Identify which cell holds the provided text, then report its (x, y) central coordinate. 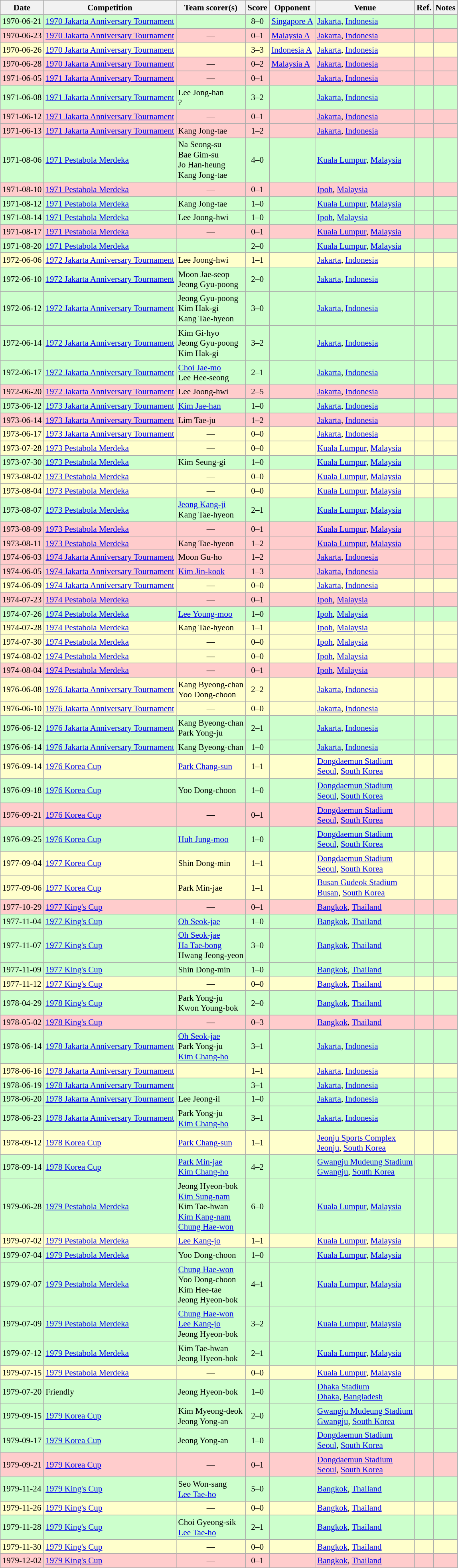
6–0 (257, 1206)
1978-06-16 (22, 1071)
0–3 (257, 1022)
1971-06-13 (22, 131)
Opponent (292, 7)
Lim Tae-ju (211, 419)
1971-08-12 (22, 203)
1971-06-05 (22, 78)
Oh Seok-jae Ha Tae-bong Hwang Jeong-yeon (211, 945)
Choi Jae-mo Lee Hee-seong (211, 372)
Chung Hae-won Yoo Dong-choon Kim Hee-tae Jeong Hyeon-bok (211, 1285)
1974-08-02 (22, 656)
1972-06-14 (22, 343)
1973-08-07 (22, 510)
1973-08-04 (22, 490)
Lee Young-moo (211, 614)
Kim Tae-hwan Jeong Hyeon-bok (211, 1353)
1974-08-04 (22, 670)
Friendly (110, 1391)
1979-07-12 (22, 1353)
2–2 (257, 690)
Ref. (424, 7)
Lee Jong-han ? (211, 97)
1978-09-14 (22, 1167)
1978-06-23 (22, 1119)
1979-07-09 (22, 1324)
Kim Myeong-deok Jeong Yong-an (211, 1416)
1979-07-07 (22, 1285)
1973-08-09 (22, 529)
4–1 (257, 1285)
1974-07-30 (22, 642)
1972-06-20 (22, 392)
1977-10-29 (22, 907)
1979-11-28 (22, 1528)
1976-09-14 (22, 766)
1974-06-05 (22, 571)
1971-08-06 (22, 160)
1970-06-21 (22, 22)
1971-08-10 (22, 189)
Oh Seok-jae (211, 921)
8–0 (257, 22)
1979-07-04 (22, 1255)
Kim Jin-kook (211, 571)
1977-09-06 (22, 887)
Huh Jung-moo (211, 839)
Kim Seung-gi (211, 462)
Score (257, 7)
1976-06-10 (22, 709)
1978-06-14 (22, 1047)
Park Yong-ju Kim Chang-ho (211, 1119)
Kim Gi-hyo Jeong Gyu-poong Kim Hak-gi (211, 343)
1976-09-21 (22, 815)
Kang Byeong-chan (211, 747)
1978-04-29 (22, 1003)
Choi Gyeong-sik Lee Tae-ho (211, 1528)
Kang Byeong-chan Yoo Dong-choon (211, 690)
1978-09-12 (22, 1143)
1971-08-14 (22, 218)
1973-06-17 (22, 434)
1970-06-23 (22, 36)
Competition (110, 7)
1978-06-20 (22, 1099)
1971-08-17 (22, 232)
Jeong Hyeon-bok Kim Sung-nam Kim Tae-hwan Kim Kang-nam Chung Hae-won (211, 1206)
1972-06-10 (22, 279)
4–2 (257, 1167)
5–0 (257, 1489)
1979-09-15 (22, 1416)
1979-07-02 (22, 1241)
2–5 (257, 392)
1976-06-08 (22, 690)
Dhaka StadiumDhaka, Bangladesh (365, 1391)
Oh Seok-jae Park Yong-ju Kim Chang-ho (211, 1047)
1971-06-12 (22, 116)
1976-06-14 (22, 747)
1977-11-04 (22, 921)
Notes (445, 7)
1979-07-20 (22, 1391)
Jeonju Sports ComplexJeonju, South Korea (365, 1143)
1973-07-30 (22, 462)
1978-05-02 (22, 1022)
1971-06-08 (22, 97)
Na Seong-su Bae Gim-su Jo Han-heung Kang Jong-tae (211, 160)
1973-06-14 (22, 419)
Kang Byeong-chan Park Yong-ju (211, 728)
1979-09-17 (22, 1440)
Team scorer(s) (211, 7)
1977-11-09 (22, 970)
1976-06-12 (22, 728)
Seo Won-sang Lee Tae-ho (211, 1489)
1973-08-02 (22, 476)
1974-06-09 (22, 585)
1979-11-24 (22, 1489)
Jeong Gyu-poong Kim Hak-gi Kang Tae-hyeon (211, 309)
1978-06-19 (22, 1085)
Jeong Yong-an (211, 1440)
Chung Hae-won Lee Kang-jo Jeong Hyeon-bok (211, 1324)
Singapore A (292, 22)
Jeong Kang-ji Kang Tae-hyeon (211, 510)
1973-06-12 (22, 406)
1972-06-12 (22, 309)
Park Yong-ju Kwon Young-bok (211, 1003)
1979-09-21 (22, 1465)
1–3 (257, 571)
Date (22, 7)
Moon Jae-seop Jeong Gyu-poong (211, 279)
Park Min-jae (211, 887)
Moon Gu-ho (211, 557)
1970-06-28 (22, 64)
1973-08-11 (22, 543)
Kim Jae-han (211, 406)
4–0 (257, 160)
Park Min-jae Kim Chang-ho (211, 1167)
Jeong Hyeon-bok (211, 1391)
1972-06-06 (22, 260)
Lee Jeong-il (211, 1099)
1979-11-26 (22, 1508)
1979-06-28 (22, 1206)
1970-06-26 (22, 49)
Lee Kang-jo (211, 1241)
Venue (365, 7)
0–2 (257, 64)
Busan Gudeok StadiumBusan, South Korea (365, 887)
1977-11-07 (22, 945)
1979-12-02 (22, 1560)
1974-07-23 (22, 600)
1974-07-26 (22, 614)
1971-08-20 (22, 246)
1979-07-15 (22, 1372)
1976-09-18 (22, 791)
1976-09-25 (22, 839)
1972-06-17 (22, 372)
1979-11-30 (22, 1546)
1974-07-28 (22, 628)
1977-09-04 (22, 864)
1977-11-12 (22, 984)
3–3 (257, 49)
Indonesia A (292, 49)
1973-07-28 (22, 448)
1974-06-03 (22, 557)
